Extract the [x, y] coordinate from the center of the cell holding the provided text.  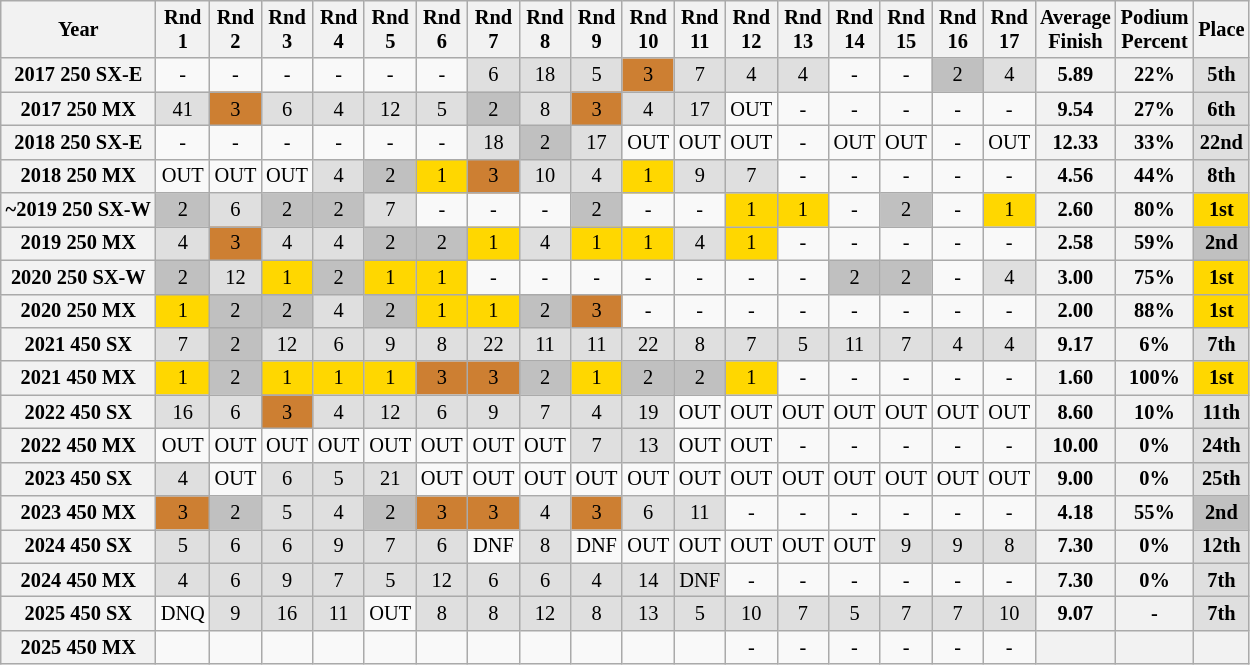
6th [1221, 109]
10.00 [1076, 445]
12th [1221, 546]
55% [1155, 513]
PodiumPercent [1155, 29]
2023 450 MX [78, 513]
8th [1221, 176]
44% [1155, 176]
Rnd10 [648, 29]
24th [1221, 445]
11th [1221, 412]
80% [1155, 210]
DNQ [183, 613]
Place [1221, 29]
9.17 [1076, 344]
100% [1155, 378]
Rnd6 [442, 29]
2021 450 SX [78, 344]
Rnd17 [1009, 29]
3.00 [1076, 277]
5th [1221, 75]
2018 250 SX-E [78, 142]
Rnd14 [855, 29]
27% [1155, 109]
Rnd2 [236, 29]
6% [1155, 344]
Rnd7 [494, 29]
19 [648, 412]
Rnd4 [339, 29]
88% [1155, 311]
2017 250 MX [78, 109]
2021 450 MX [78, 378]
~2019 250 SX-W [78, 210]
2017 250 SX-E [78, 75]
1.60 [1076, 378]
41 [183, 109]
33% [1155, 142]
2.60 [1076, 210]
2022 450 SX [78, 412]
12.33 [1076, 142]
2024 450 SX [78, 546]
Rnd9 [597, 29]
Rnd16 [958, 29]
2018 250 MX [78, 176]
9.54 [1076, 109]
10% [1155, 412]
9.07 [1076, 613]
Rnd1 [183, 29]
9.00 [1076, 479]
Rnd5 [390, 29]
4.56 [1076, 176]
Rnd8 [545, 29]
2020 250 SX-W [78, 277]
59% [1155, 243]
22nd [1221, 142]
75% [1155, 277]
25th [1221, 479]
4.18 [1076, 513]
2.00 [1076, 311]
2023 450 SX [78, 479]
21 [390, 479]
8.60 [1076, 412]
2025 450 MX [78, 647]
5.89 [1076, 75]
2.58 [1076, 243]
22% [1155, 75]
2019 250 MX [78, 243]
Rnd3 [287, 29]
Year [78, 29]
Rnd15 [906, 29]
Rnd13 [803, 29]
14 [648, 580]
AverageFinish [1076, 29]
2024 450 MX [78, 580]
2020 250 MX [78, 311]
Rnd11 [700, 29]
Rnd12 [752, 29]
2022 450 MX [78, 445]
2025 450 SX [78, 613]
